Detect which cell encompasses the target text, then output its (x, y) center coordinate. 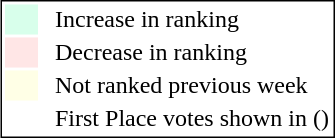
Increase in ranking (192, 19)
First Place votes shown in () (192, 119)
Not ranked previous week (192, 85)
Decrease in ranking (192, 53)
